For the text-containing cell, return its midpoint in [X, Y] coordinate format. 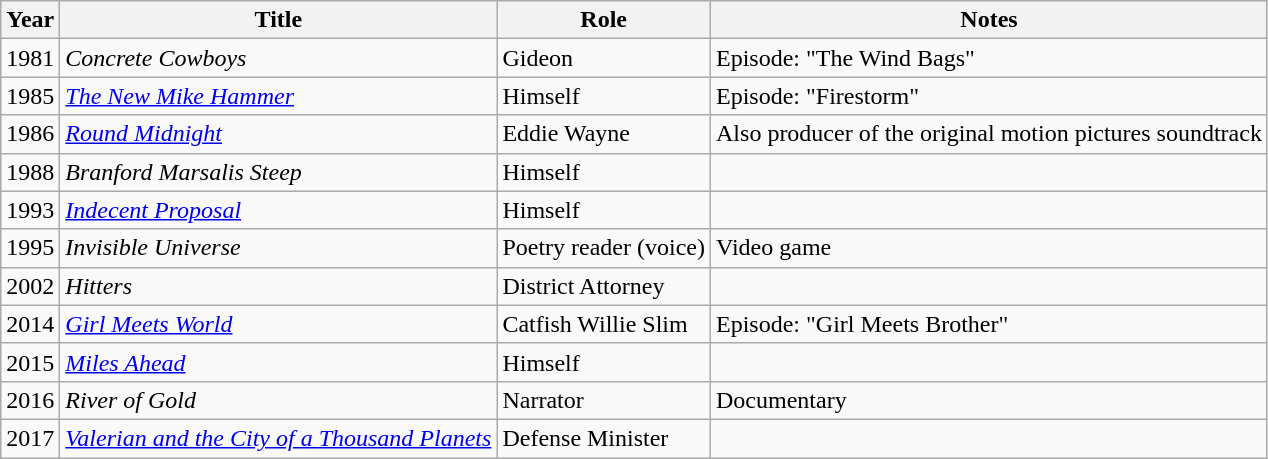
Indecent Proposal [278, 210]
2014 [30, 324]
Valerian and the City of a Thousand Planets [278, 438]
Miles Ahead [278, 362]
1985 [30, 96]
Round Midnight [278, 134]
Hitters [278, 286]
2015 [30, 362]
2017 [30, 438]
Invisible Universe [278, 248]
District Attorney [604, 286]
Also producer of the original motion pictures soundtrack [990, 134]
2002 [30, 286]
Narrator [604, 400]
Catfish Willie Slim [604, 324]
Concrete Cowboys [278, 58]
River of Gold [278, 400]
1988 [30, 172]
Video game [990, 248]
2016 [30, 400]
1995 [30, 248]
Episode: "Firestorm" [990, 96]
Gideon [604, 58]
1981 [30, 58]
1986 [30, 134]
Title [278, 20]
Role [604, 20]
Year [30, 20]
Documentary [990, 400]
The New Mike Hammer [278, 96]
1993 [30, 210]
Girl Meets World [278, 324]
Episode: "The Wind Bags" [990, 58]
Branford Marsalis Steep [278, 172]
Defense Minister [604, 438]
Poetry reader (voice) [604, 248]
Eddie Wayne [604, 134]
Notes [990, 20]
Episode: "Girl Meets Brother" [990, 324]
